For the text-containing cell, return its midpoint in [X, Y] coordinate format. 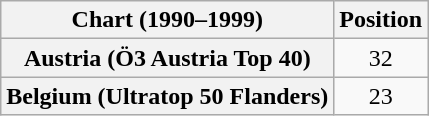
Austria (Ö3 Austria Top 40) [168, 58]
23 [381, 96]
Position [381, 20]
32 [381, 58]
Chart (1990–1999) [168, 20]
Belgium (Ultratop 50 Flanders) [168, 96]
